Return the [X, Y] coordinate for the center point of the cell that contains the specified text.  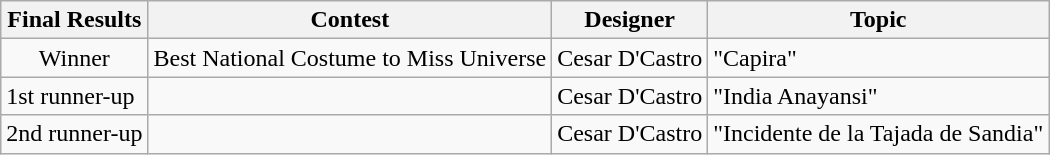
Winner [74, 58]
1st runner-up [74, 96]
Final Results [74, 20]
"India Anayansi" [878, 96]
2nd runner-up [74, 134]
Designer [630, 20]
Best National Costume to Miss Universe [350, 58]
"Incidente de la Tajada de Sandia" [878, 134]
Contest [350, 20]
Topic [878, 20]
"Capira" [878, 58]
